Determine the [x, y] coordinate at the center of the cell enclosing the given text.  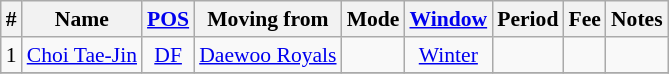
Choi Tae-Jin [82, 55]
Notes [637, 19]
DF [168, 55]
POS [168, 19]
Winter [448, 55]
Moving from [268, 19]
Mode [374, 19]
Fee [584, 19]
Window [448, 19]
Name [82, 19]
1 [12, 55]
Daewoo Royals [268, 55]
# [12, 19]
Period [528, 19]
